Extract the [X, Y] coordinate from the center of the cell holding the provided text.  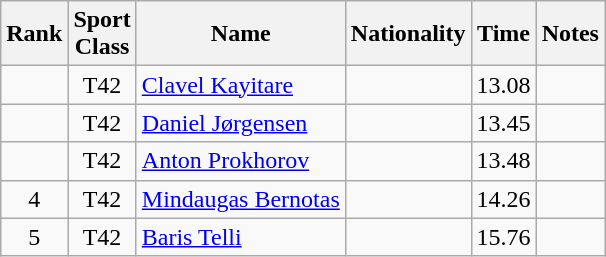
Rank [34, 34]
Time [504, 34]
Anton Prokhorov [240, 161]
Mindaugas Bernotas [240, 199]
Nationality [408, 34]
Daniel Jørgensen [240, 123]
5 [34, 237]
Clavel Kayitare [240, 85]
Baris Telli [240, 237]
4 [34, 199]
15.76 [504, 237]
13.48 [504, 161]
Notes [570, 34]
Name [240, 34]
13.45 [504, 123]
13.08 [504, 85]
14.26 [504, 199]
SportClass [102, 34]
